Pinpoint the cell where the given text exists, returning its (X, Y) midpoint coordinate. 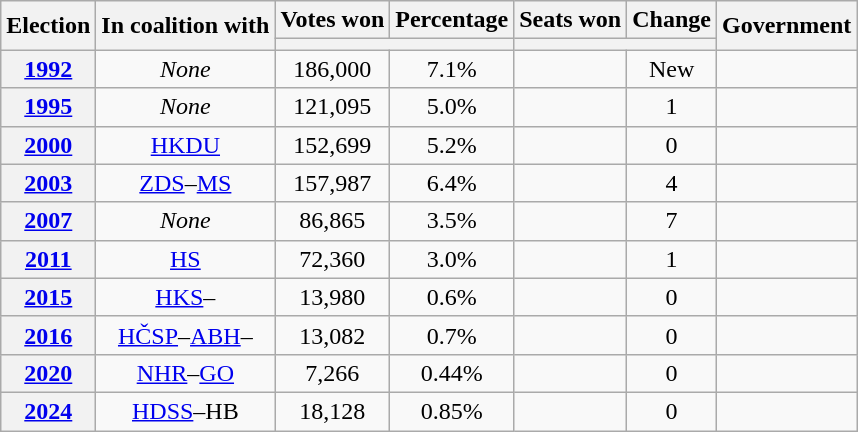
Votes won (332, 20)
Seats won (570, 20)
NHR–GO (186, 373)
4 (672, 183)
2011 (48, 259)
86,865 (332, 221)
6.4% (452, 183)
Percentage (452, 20)
In coalition with (186, 26)
7,266 (332, 373)
13,082 (332, 335)
2000 (48, 145)
5.2% (452, 145)
186,000 (332, 69)
18,128 (332, 411)
2003 (48, 183)
13,980 (332, 297)
3.5% (452, 221)
0.44% (452, 373)
HČSP–ABH– (186, 335)
HS (186, 259)
2016 (48, 335)
5.0% (452, 107)
7.1% (452, 69)
2007 (48, 221)
152,699 (332, 145)
2015 (48, 297)
3.0% (452, 259)
HKDU (186, 145)
Government (786, 26)
Change (672, 20)
2024 (48, 411)
HDSS–HB (186, 411)
0.85% (452, 411)
0.7% (452, 335)
72,360 (332, 259)
Election (48, 26)
1995 (48, 107)
ZDS–MS (186, 183)
2020 (48, 373)
1992 (48, 69)
7 (672, 221)
New (672, 69)
157,987 (332, 183)
HKS– (186, 297)
121,095 (332, 107)
0.6% (452, 297)
